Scan for the cell matching the given text and deliver its [x, y] coordinate at center. 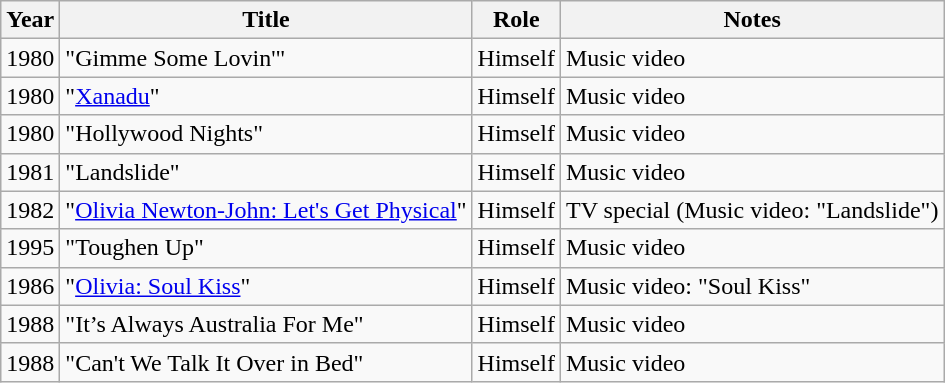
1982 [30, 210]
"Hollywood Nights" [266, 134]
"Olivia: Soul Kiss" [266, 286]
"Gimme Some Lovin'" [266, 58]
Notes [752, 20]
1995 [30, 248]
"Olivia Newton-John: Let's Get Physical" [266, 210]
Music video: "Soul Kiss" [752, 286]
"Can't We Talk It Over in Bed" [266, 362]
Role [516, 20]
Year [30, 20]
"Landslide" [266, 172]
1981 [30, 172]
"It’s Always Australia For Me" [266, 324]
"Toughen Up" [266, 248]
"Xanadu" [266, 96]
TV special (Music video: "Landslide") [752, 210]
Title [266, 20]
1986 [30, 286]
